Find where the given text appears and provide that cell's center as [x, y] coordinate. 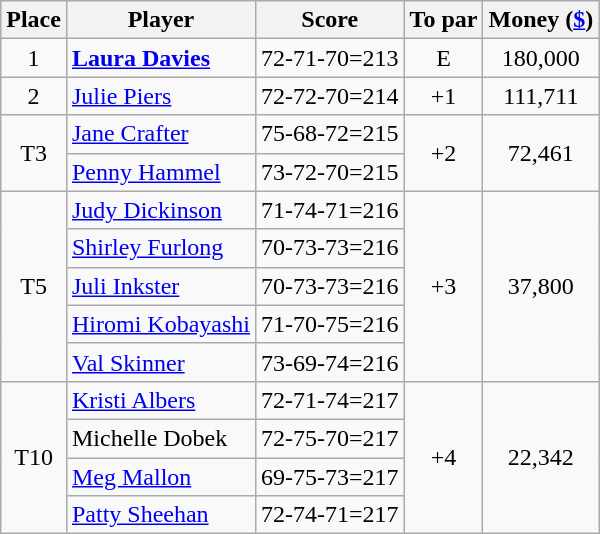
75-68-72=215 [330, 134]
Meg Mallon [160, 477]
72-71-70=213 [330, 58]
73-69-74=216 [330, 362]
72-75-70=217 [330, 438]
Val Skinner [160, 362]
Patty Sheehan [160, 515]
Julie Piers [160, 96]
+2 [444, 153]
Money ($) [541, 20]
1 [34, 58]
E [444, 58]
111,711 [541, 96]
Hiromi Kobayashi [160, 324]
T3 [34, 153]
Judy Dickinson [160, 210]
180,000 [541, 58]
Kristi Albers [160, 400]
37,800 [541, 286]
+3 [444, 286]
22,342 [541, 457]
To par [444, 20]
Player [160, 20]
71-74-71=216 [330, 210]
73-72-70=215 [330, 172]
T10 [34, 457]
T5 [34, 286]
72,461 [541, 153]
Juli Inkster [160, 286]
Jane Crafter [160, 134]
72-71-74=217 [330, 400]
71-70-75=216 [330, 324]
Place [34, 20]
72-74-71=217 [330, 515]
Penny Hammel [160, 172]
69-75-73=217 [330, 477]
Score [330, 20]
Laura Davies [160, 58]
+1 [444, 96]
Shirley Furlong [160, 248]
Michelle Dobek [160, 438]
2 [34, 96]
+4 [444, 457]
72-72-70=214 [330, 96]
